Pinpoint the cell where the given text exists, returning its [X, Y] midpoint coordinate. 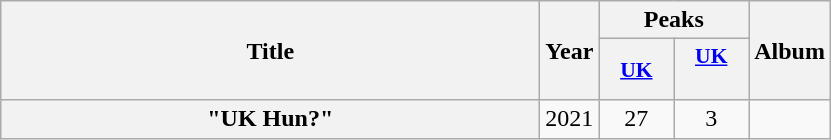
Peaks [674, 20]
Year [570, 50]
3 [712, 119]
"UK Hun?" [270, 119]
27 [636, 119]
Title [270, 50]
2021 [570, 119]
Album [790, 50]
